Detect which cell encompasses the target text, then output its (x, y) center coordinate. 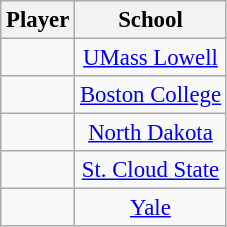
UMass Lowell (151, 58)
North Dakota (151, 133)
St. Cloud State (151, 170)
School (151, 20)
Yale (151, 208)
Boston College (151, 95)
Player (38, 20)
